Locate the cell with the specified text and output its (x, y) center coordinate. 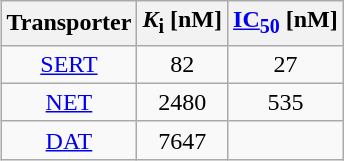
27 (286, 64)
Transporter (69, 23)
DAT (69, 140)
2480 (182, 102)
Ki [nM] (182, 23)
SERT (69, 64)
535 (286, 102)
NET (69, 102)
82 (182, 64)
7647 (182, 140)
IC50 [nM] (286, 23)
